Provide the [x, y] coordinate of the cell's center where the given text is located.  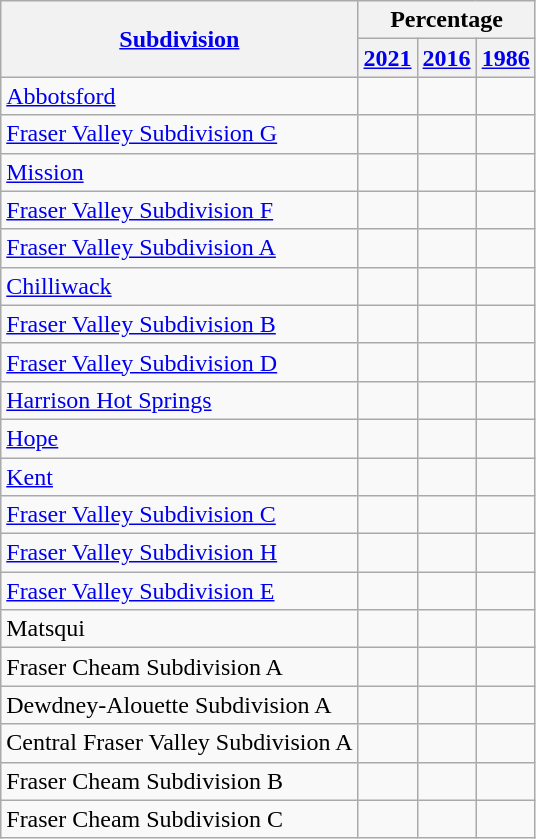
Fraser Cheam Subdivision B [180, 781]
Kent [180, 477]
Harrison Hot Springs [180, 400]
Dewdney-Alouette Subdivision A [180, 705]
Matsqui [180, 629]
Chilliwack [180, 286]
2021 [388, 58]
Fraser Valley Subdivision B [180, 324]
Fraser Valley Subdivision G [180, 134]
Hope [180, 438]
2016 [446, 58]
Fraser Valley Subdivision C [180, 515]
Fraser Valley Subdivision A [180, 248]
Fraser Valley Subdivision D [180, 362]
Mission [180, 172]
Central Fraser Valley Subdivision A [180, 743]
Fraser Valley Subdivision E [180, 591]
1986 [506, 58]
Percentage [446, 20]
Subdivision [180, 39]
Fraser Cheam Subdivision A [180, 667]
Fraser Valley Subdivision H [180, 553]
Fraser Cheam Subdivision C [180, 819]
Abbotsford [180, 96]
Fraser Valley Subdivision F [180, 210]
